Detect which cell encompasses the target text, then output its [x, y] center coordinate. 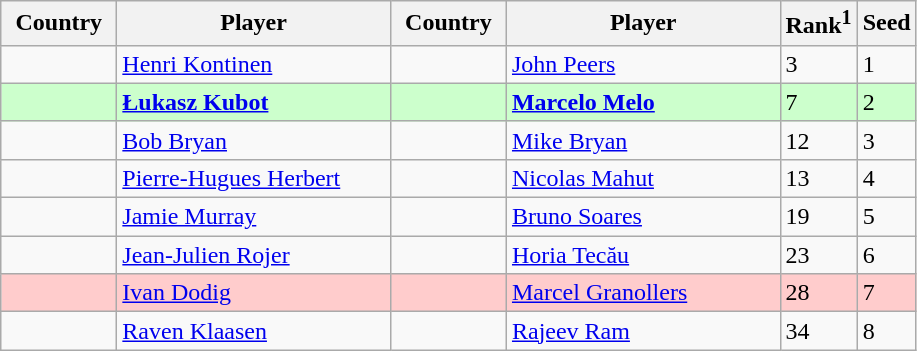
Rank1 [818, 24]
John Peers [643, 64]
13 [818, 178]
28 [818, 293]
4 [886, 178]
Rajeev Ram [643, 331]
34 [818, 331]
Raven Klaasen [254, 331]
Nicolas Mahut [643, 178]
Łukasz Kubot [254, 102]
Marcelo Melo [643, 102]
6 [886, 255]
23 [818, 255]
Mike Bryan [643, 140]
Bob Bryan [254, 140]
5 [886, 217]
Jamie Murray [254, 217]
19 [818, 217]
2 [886, 102]
Jean-Julien Rojer [254, 255]
Ivan Dodig [254, 293]
Bruno Soares [643, 217]
Seed [886, 24]
1 [886, 64]
Pierre-Hugues Herbert [254, 178]
Marcel Granollers [643, 293]
8 [886, 331]
Henri Kontinen [254, 64]
12 [818, 140]
Horia Tecău [643, 255]
